Locate the cell with the specified text and output its (x, y) center coordinate. 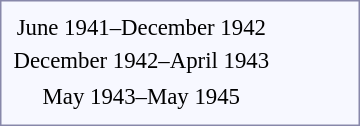
June 1941–December 1942 (142, 27)
May 1943–May 1945 (142, 96)
December 1942–April 1943 (142, 60)
